Search for the cell housing the specified text and yield its (X, Y) center coordinate. 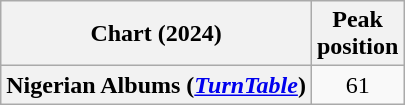
Chart (2024) (156, 34)
Nigerian Albums (TurnTable) (156, 85)
Peakposition (357, 34)
61 (357, 85)
